Pinpoint the cell where the given text exists, returning its [x, y] midpoint coordinate. 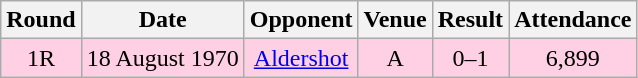
A [395, 58]
Aldershot [301, 58]
18 August 1970 [162, 58]
Round [41, 20]
0–1 [470, 58]
Opponent [301, 20]
1R [41, 58]
Result [470, 20]
6,899 [573, 58]
Date [162, 20]
Attendance [573, 20]
Venue [395, 20]
